Find where the given text appears and provide that cell's center as [x, y] coordinate. 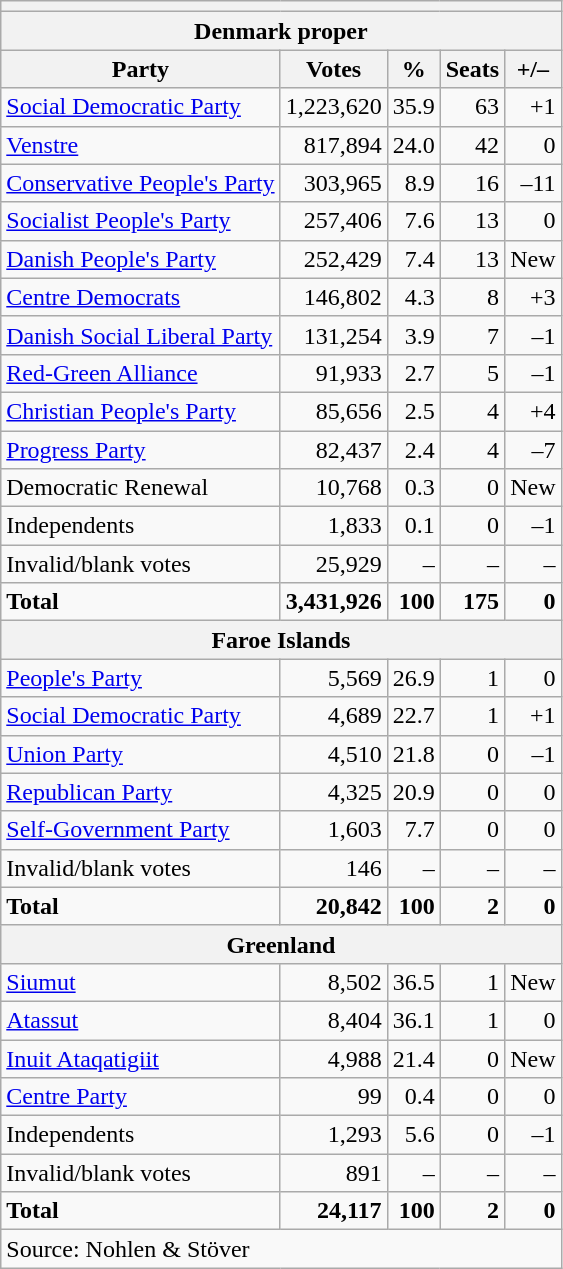
20,842 [334, 906]
4,988 [334, 1059]
Greenland [281, 944]
+/– [533, 69]
0.3 [414, 488]
42 [472, 145]
7.4 [414, 259]
Seats [472, 69]
Christian People's Party [140, 411]
Inuit Ataqatigiit [140, 1059]
8,404 [334, 1020]
4.3 [414, 297]
0.1 [414, 526]
303,965 [334, 183]
21.8 [414, 754]
–11 [533, 183]
Venstre [140, 145]
1,293 [334, 1135]
63 [472, 107]
257,406 [334, 221]
891 [334, 1173]
22.7 [414, 716]
26.9 [414, 678]
3.9 [414, 335]
+3 [533, 297]
36.1 [414, 1020]
35.9 [414, 107]
1,223,620 [334, 107]
Danish People's Party [140, 259]
Votes [334, 69]
99 [334, 1097]
Source: Nohlen & Stöver [281, 1249]
–7 [533, 449]
Self-Government Party [140, 830]
Party [140, 69]
2.4 [414, 449]
Red-Green Alliance [140, 373]
817,894 [334, 145]
People's Party [140, 678]
Atassut [140, 1020]
3,431,926 [334, 602]
85,656 [334, 411]
Denmark proper [281, 31]
5.6 [414, 1135]
Siumut [140, 982]
Centre Party [140, 1097]
36.5 [414, 982]
21.4 [414, 1059]
4,689 [334, 716]
91,933 [334, 373]
10,768 [334, 488]
Socialist People's Party [140, 221]
5 [472, 373]
% [414, 69]
Union Party [140, 754]
8,502 [334, 982]
1,603 [334, 830]
1,833 [334, 526]
8.9 [414, 183]
4,325 [334, 792]
25,929 [334, 564]
7.7 [414, 830]
Conservative People's Party [140, 183]
+4 [533, 411]
Democratic Renewal [140, 488]
20.9 [414, 792]
175 [472, 602]
24,117 [334, 1211]
131,254 [334, 335]
Republican Party [140, 792]
Danish Social Liberal Party [140, 335]
5,569 [334, 678]
4,510 [334, 754]
Progress Party [140, 449]
Centre Democrats [140, 297]
7 [472, 335]
7.6 [414, 221]
Faroe Islands [281, 640]
146 [334, 868]
252,429 [334, 259]
0.4 [414, 1097]
24.0 [414, 145]
16 [472, 183]
8 [472, 297]
2.5 [414, 411]
2.7 [414, 373]
146,802 [334, 297]
82,437 [334, 449]
